From the cell containing the given text, extract its center point as (x, y) coordinate. 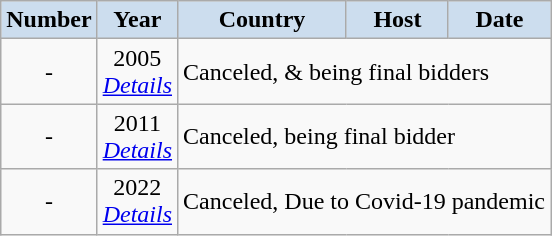
Year (137, 20)
2005Details (137, 72)
Number (49, 20)
Host (397, 20)
Date (499, 20)
Canceled, Due to Covid-19 pandemic (364, 202)
Country (262, 20)
Canceled, being final bidder (364, 136)
2011Details (137, 136)
Canceled, & being final bidders (364, 72)
2022Details (137, 202)
